Output the [x, y] coordinate of the center of the cell containing the given text.  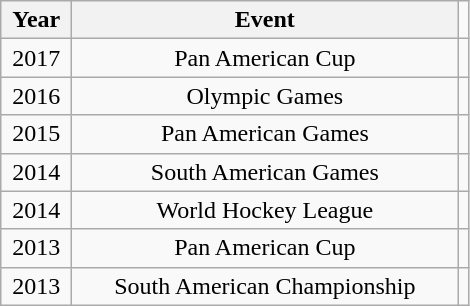
Event [265, 20]
South American Games [265, 172]
2017 [36, 58]
World Hockey League [265, 210]
South American Championship [265, 286]
2015 [36, 134]
Olympic Games [265, 96]
Year [36, 20]
Pan American Games [265, 134]
2016 [36, 96]
